For the text-containing cell, return its midpoint in (X, Y) coordinate format. 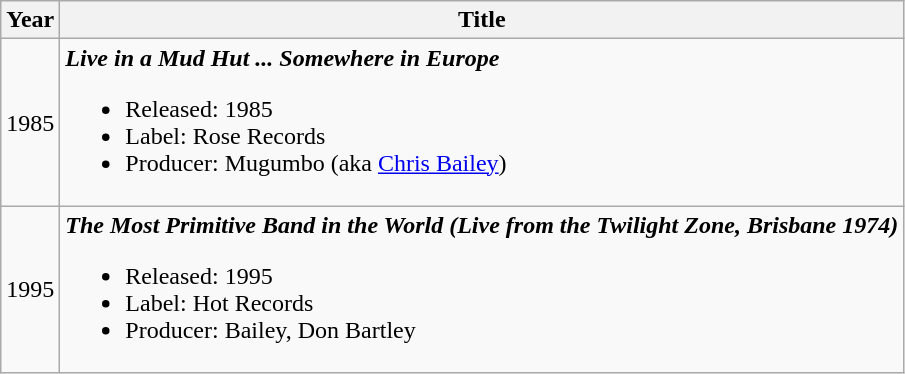
1985 (30, 122)
Title (482, 20)
The Most Primitive Band in the World (Live from the Twilight Zone, Brisbane 1974)Released: 1995Label: Hot RecordsProducer: Bailey, Don Bartley (482, 290)
1995 (30, 290)
Year (30, 20)
Live in a Mud Hut ... Somewhere in EuropeReleased: 1985Label: Rose RecordsProducer: Mugumbo (aka Chris Bailey) (482, 122)
